Detect which cell encompasses the target text, then output its [X, Y] center coordinate. 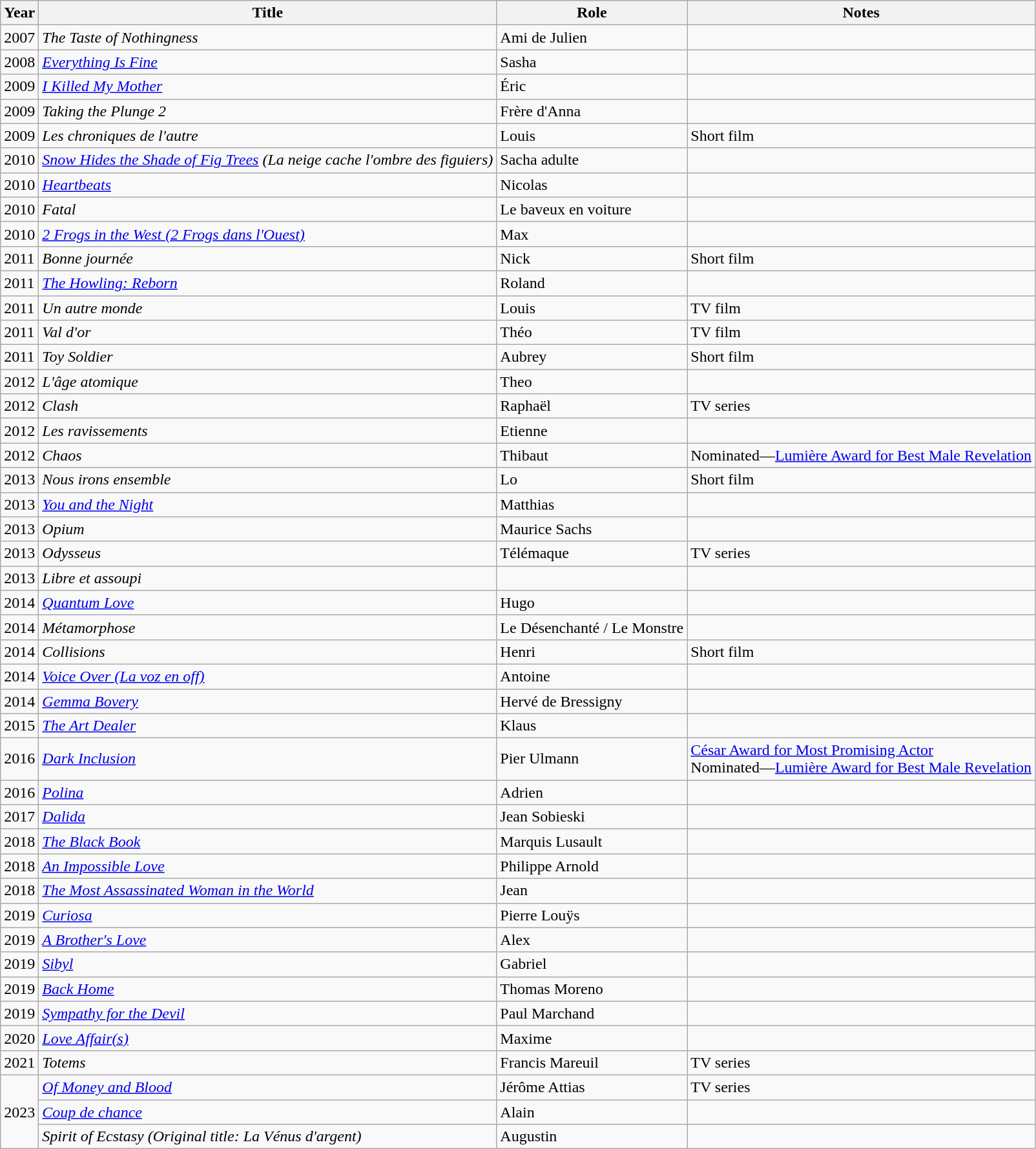
Gemma Bovery [267, 701]
Snow Hides the Shade of Fig Trees (La neige cache l'ombre des figuiers) [267, 160]
Frère d'Anna [592, 111]
Taking the Plunge 2 [267, 111]
Of Money and Blood [267, 1087]
Nominated—Lumière Award for Best Male Revelation [862, 455]
Pier Ulmann [592, 760]
Éric [592, 87]
2021 [19, 1062]
Sasha [592, 62]
Un autre monde [267, 308]
Hervé de Bressigny [592, 701]
Lo [592, 480]
Nous irons ensemble [267, 480]
Dalida [267, 817]
You and the Night [267, 504]
Nicolas [592, 185]
Theo [592, 382]
Val d'or [267, 333]
The Taste of Nothingness [267, 37]
César Award for Most Promising ActorNominated—Lumière Award for Best Male Revelation [862, 760]
Francis Mareuil [592, 1062]
2015 [19, 726]
Max [592, 234]
Gabriel [592, 964]
Clash [267, 406]
Les chroniques de l'autre [267, 136]
Alex [592, 940]
Maxime [592, 1038]
Love Affair(s) [267, 1038]
Etienne [592, 431]
Heartbeats [267, 185]
Hugo [592, 603]
Role [592, 13]
Back Home [267, 989]
Sibyl [267, 964]
L'âge atomique [267, 382]
Antoine [592, 676]
Le baveux en voiture [592, 209]
Théo [592, 333]
Pierre Louÿs [592, 915]
The Howling: Reborn [267, 283]
Thomas Moreno [592, 989]
2007 [19, 37]
Voice Over (La voz en off) [267, 676]
The Art Dealer [267, 726]
Jean [592, 891]
Jérôme Attias [592, 1087]
Odysseus [267, 554]
Spirit of Ecstasy (Original title: La Vénus d'argent) [267, 1137]
Thibaut [592, 455]
Totems [267, 1062]
Libre et assoupi [267, 578]
Dark Inclusion [267, 760]
The Most Assassinated Woman in the World [267, 891]
Maurice Sachs [592, 529]
2017 [19, 817]
I Killed My Mother [267, 87]
Quantum Love [267, 603]
Jean Sobieski [592, 817]
Title [267, 13]
2008 [19, 62]
Year [19, 13]
Ami de Julien [592, 37]
Bonne journée [267, 258]
Matthias [592, 504]
Polina [267, 792]
Télémaque [592, 554]
2020 [19, 1038]
Philippe Arnold [592, 866]
An Impossible Love [267, 866]
Métamorphose [267, 627]
Alain [592, 1112]
Marquis Lusault [592, 842]
Sacha adulte [592, 160]
Augustin [592, 1137]
Curiosa [267, 915]
Le Désenchanté / Le Monstre [592, 627]
Fatal [267, 209]
Aubrey [592, 357]
Klaus [592, 726]
Chaos [267, 455]
2 Frogs in the West (2 Frogs dans l'Ouest) [267, 234]
Notes [862, 13]
Nick [592, 258]
Adrien [592, 792]
Roland [592, 283]
Les ravissements [267, 431]
2023 [19, 1112]
A Brother's Love [267, 940]
Toy Soldier [267, 357]
Paul Marchand [592, 1013]
Coup de chance [267, 1112]
The Black Book [267, 842]
Collisions [267, 652]
Everything Is Fine [267, 62]
Raphaël [592, 406]
Opium [267, 529]
Sympathy for the Devil [267, 1013]
Henri [592, 652]
